Return [x, y] of the center of cell containing provided text 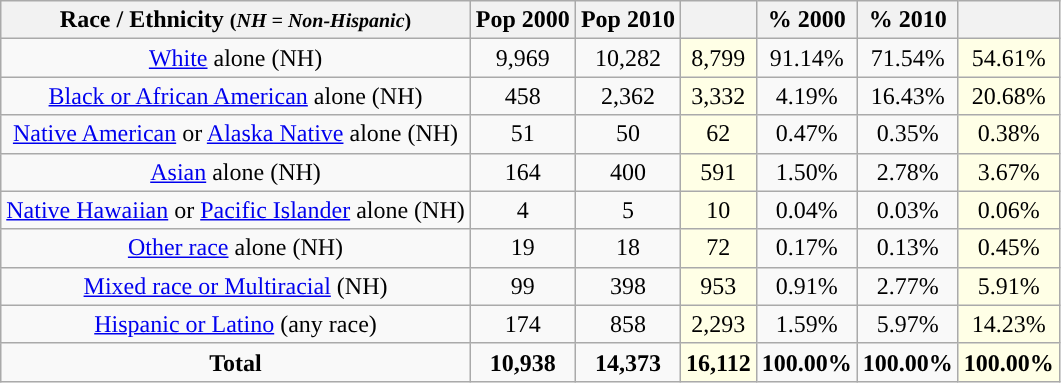
Race / Ethnicity (NH = Non-Hispanic) [236, 20]
72 [718, 248]
4 [522, 210]
10 [718, 210]
14,373 [628, 362]
10,282 [628, 58]
5.97% [908, 324]
% 2000 [806, 20]
1.59% [806, 324]
0.17% [806, 248]
2,293 [718, 324]
591 [718, 172]
Mixed race or Multiracial (NH) [236, 286]
1.50% [806, 172]
Pop 2010 [628, 20]
5 [628, 210]
8,799 [718, 58]
0.04% [806, 210]
2,362 [628, 96]
Other race alone (NH) [236, 248]
14.23% [1008, 324]
400 [628, 172]
3.67% [1008, 172]
0.03% [908, 210]
0.38% [1008, 134]
164 [522, 172]
0.06% [1008, 210]
Native American or Alaska Native alone (NH) [236, 134]
51 [522, 134]
174 [522, 324]
91.14% [806, 58]
71.54% [908, 58]
50 [628, 134]
% 2010 [908, 20]
0.13% [908, 248]
398 [628, 286]
Hispanic or Latino (any race) [236, 324]
White alone (NH) [236, 58]
9,969 [522, 58]
2.78% [908, 172]
953 [718, 286]
0.45% [1008, 248]
Pop 2000 [522, 20]
0.47% [806, 134]
4.19% [806, 96]
99 [522, 286]
Native Hawaiian or Pacific Islander alone (NH) [236, 210]
19 [522, 248]
3,332 [718, 96]
Total [236, 362]
5.91% [1008, 286]
Black or African American alone (NH) [236, 96]
20.68% [1008, 96]
858 [628, 324]
Asian alone (NH) [236, 172]
0.91% [806, 286]
18 [628, 248]
10,938 [522, 362]
16.43% [908, 96]
2.77% [908, 286]
0.35% [908, 134]
16,112 [718, 362]
458 [522, 96]
62 [718, 134]
54.61% [1008, 58]
